Capture the cell that displays the provided text and extract its (X, Y) central coordinate. 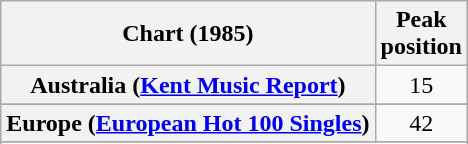
Europe (European Hot 100 Singles) (188, 123)
Chart (1985) (188, 34)
15 (421, 85)
Australia (Kent Music Report) (188, 85)
Peakposition (421, 34)
42 (421, 123)
